Return [X, Y] of the center of cell containing provided text 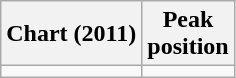
Chart (2011) [72, 34]
Peakposition [188, 34]
